From the cell containing the given text, extract its center point as [x, y] coordinate. 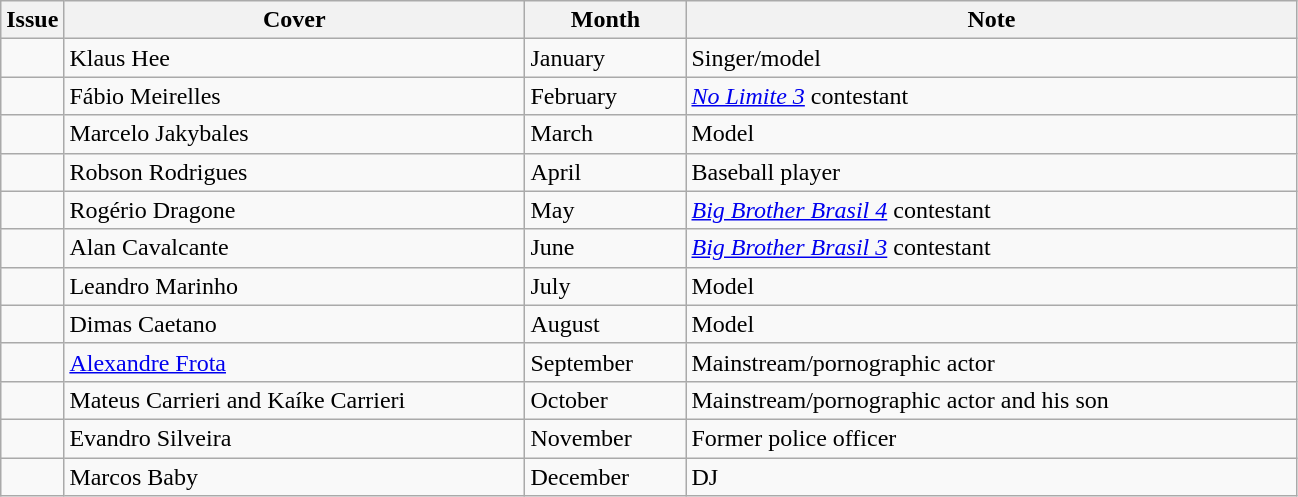
July [606, 286]
Leandro Marinho [294, 286]
Singer/model [992, 58]
Robson Rodrigues [294, 172]
Former police officer [992, 438]
No Limite 3 contestant [992, 96]
Baseball player [992, 172]
June [606, 248]
October [606, 400]
Alan Cavalcante [294, 248]
Marcos Baby [294, 477]
March [606, 134]
Rogério Dragone [294, 210]
September [606, 362]
Cover [294, 20]
Dimas Caetano [294, 324]
Big Brother Brasil 4 contestant [992, 210]
Month [606, 20]
Mainstream/pornographic actor [992, 362]
April [606, 172]
Fábio Meirelles [294, 96]
Mateus Carrieri and Kaíke Carrieri [294, 400]
Evandro Silveira [294, 438]
August [606, 324]
Alexandre Frota [294, 362]
Issue [32, 20]
February [606, 96]
Klaus Hee [294, 58]
December [606, 477]
Marcelo Jakybales [294, 134]
May [606, 210]
Mainstream/pornographic actor and his son [992, 400]
November [606, 438]
Note [992, 20]
DJ [992, 477]
January [606, 58]
Big Brother Brasil 3 contestant [992, 248]
